Scan for the cell matching the given text and deliver its [x, y] coordinate at center. 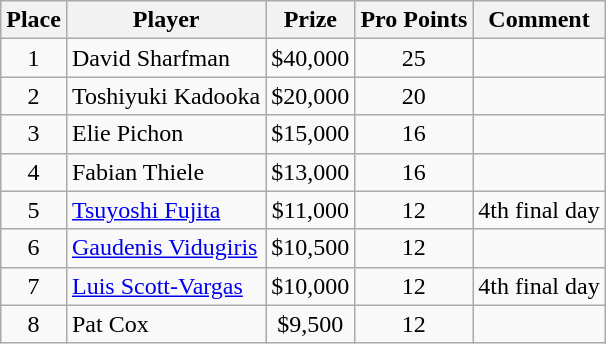
7 [34, 286]
1 [34, 58]
5 [34, 210]
20 [414, 96]
$15,000 [310, 134]
Prize [310, 20]
$10,000 [310, 286]
2 [34, 96]
Place [34, 20]
$20,000 [310, 96]
$9,500 [310, 324]
Tsuyoshi Fujita [166, 210]
David Sharfman [166, 58]
Player [166, 20]
25 [414, 58]
Gaudenis Vidugiris [166, 248]
Luis Scott-Vargas [166, 286]
Comment [539, 20]
Pro Points [414, 20]
$40,000 [310, 58]
Toshiyuki Kadooka [166, 96]
$13,000 [310, 172]
$10,500 [310, 248]
Elie Pichon [166, 134]
6 [34, 248]
4 [34, 172]
3 [34, 134]
Pat Cox [166, 324]
Fabian Thiele [166, 172]
8 [34, 324]
$11,000 [310, 210]
